Return the [X, Y] coordinate for the center point of the cell that contains the specified text.  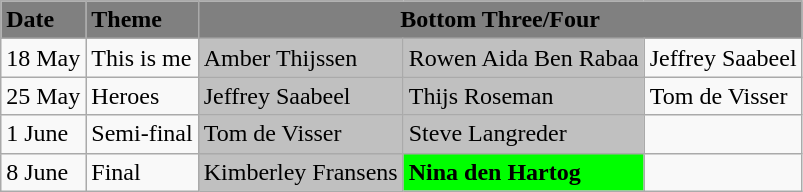
Nina den Hartog [524, 172]
25 May [44, 96]
Heroes [142, 96]
Amber Thijssen [300, 58]
Kimberley Fransens [300, 172]
18 May [44, 58]
Thijs Roseman [524, 96]
Rowen Aida Ben Rabaa [524, 58]
This is me [142, 58]
8 June [44, 172]
Theme [142, 20]
1 June [44, 134]
Date [44, 20]
Semi-final [142, 134]
Steve Langreder [524, 134]
Bottom Three/Four [500, 20]
Final [142, 172]
